Extract the (x, y) coordinate from the center of the cell holding the provided text.  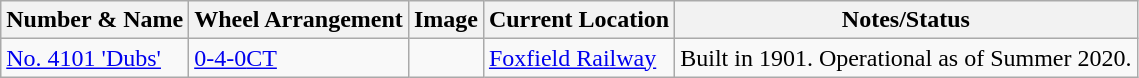
Number & Name (95, 20)
Image (446, 20)
Built in 1901. Operational as of Summer 2020. (906, 58)
No. 4101 'Dubs' (95, 58)
0-4-0CT (299, 58)
Current Location (578, 20)
Wheel Arrangement (299, 20)
Notes/Status (906, 20)
Foxfield Railway (578, 58)
